Pinpoint the cell where the given text exists, returning its [X, Y] midpoint coordinate. 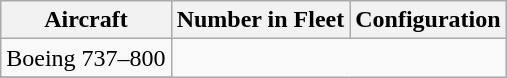
Number in Fleet [260, 20]
Aircraft [86, 20]
Configuration [428, 20]
Boeing 737–800 [86, 58]
